Identify which cell holds the provided text, then report its (X, Y) central coordinate. 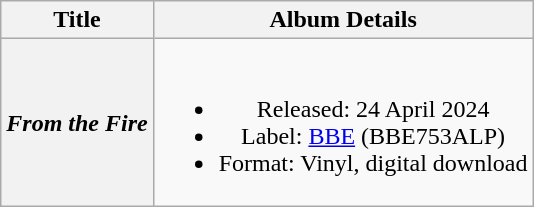
Released: 24 April 2024Label: BBE (BBE753ALP)Format: Vinyl, digital download (343, 122)
Album Details (343, 20)
From the Fire (77, 122)
Title (77, 20)
